Find where the given text appears and provide that cell's center as (x, y) coordinate. 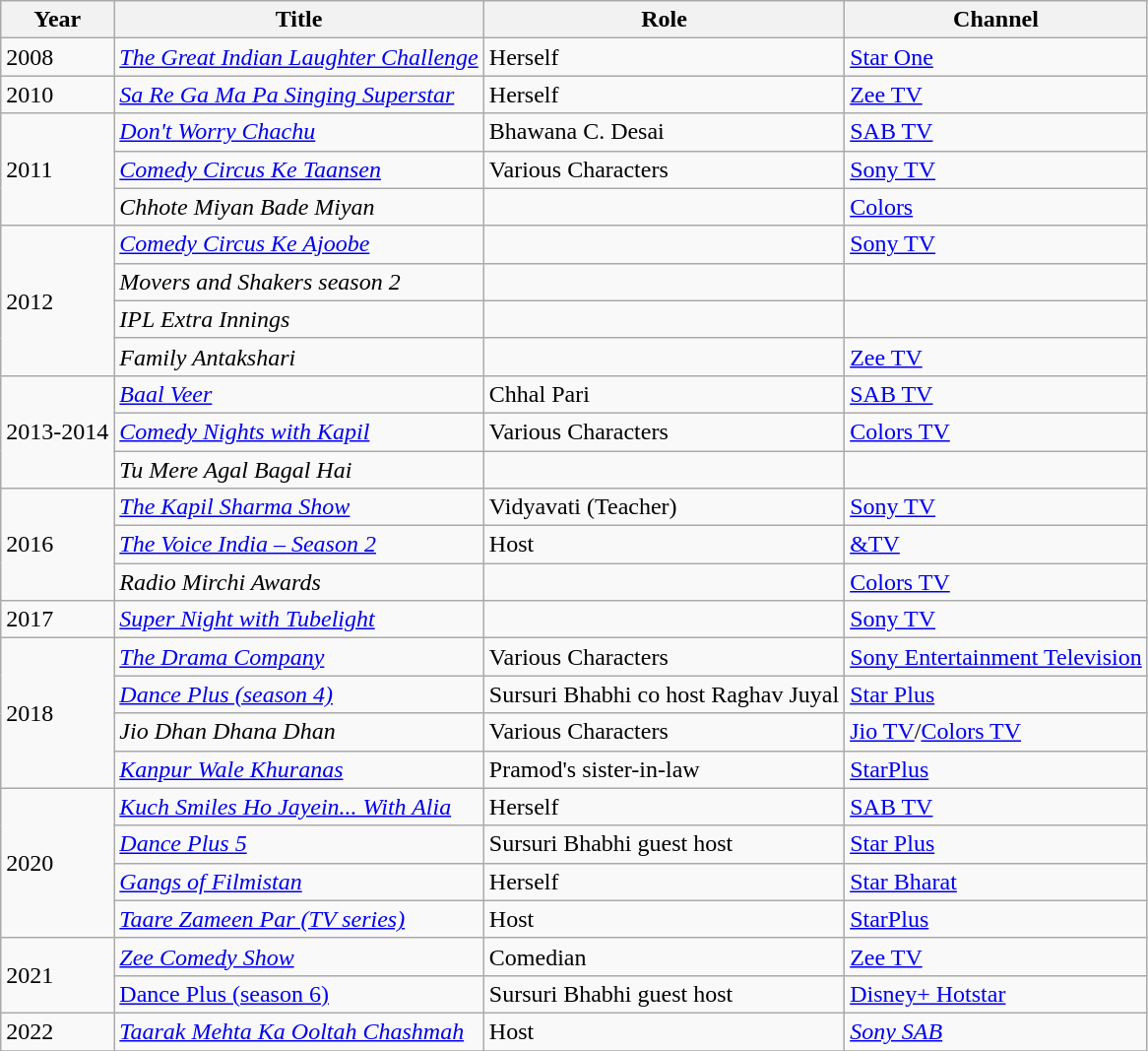
Kuch Smiles Ho Jayein... With Alia (299, 807)
Title (299, 20)
Star One (996, 57)
Comedy Circus Ke Ajoobe (299, 244)
The Voice India – Season 2 (299, 545)
Chhal Pari (664, 394)
2010 (57, 95)
2017 (57, 620)
&TV (996, 545)
Zee Comedy Show (299, 956)
Movers and Shakers season 2 (299, 282)
The Great Indian Laughter Challenge (299, 57)
Role (664, 20)
2022 (57, 1031)
Vidyavati (Teacher) (664, 507)
Tu Mere Agal Bagal Hai (299, 470)
Year (57, 20)
The Kapil Sharma Show (299, 507)
Star Bharat (996, 882)
Baal Veer (299, 394)
Disney+ Hotstar (996, 994)
The Drama Company (299, 657)
Comedy Circus Ke Taansen (299, 169)
Taarak Mehta Ka Ooltah Chashmah (299, 1031)
Family Antakshari (299, 357)
Jio TV/Colors TV (996, 732)
Sursuri Bhabhi co host Raghav Juyal (664, 694)
Bhawana C. Desai (664, 132)
Radio Mirchi Awards (299, 582)
Colors (996, 207)
Don't Worry Chachu (299, 132)
Comedian (664, 956)
Comedy Nights with Kapil (299, 431)
Pramod's sister-in-law (664, 769)
Super Night with Tubelight (299, 620)
2020 (57, 863)
Taare Zameen Par (TV series) (299, 919)
2008 (57, 57)
Dance Plus (season 6) (299, 994)
2013-2014 (57, 431)
Sony SAB (996, 1031)
Channel (996, 20)
2012 (57, 300)
Dance Plus (season 4) (299, 694)
2016 (57, 545)
Kanpur Wale Khuranas (299, 769)
2018 (57, 713)
2011 (57, 169)
Gangs of Filmistan (299, 882)
Sony Entertainment Television (996, 657)
Chhote Miyan Bade Miyan (299, 207)
IPL Extra Innings (299, 319)
2021 (57, 975)
Jio Dhan Dhana Dhan (299, 732)
Dance Plus 5 (299, 844)
Sa Re Ga Ma Pa Singing Superstar (299, 95)
